Pinpoint the cell where the given text exists, returning its (x, y) midpoint coordinate. 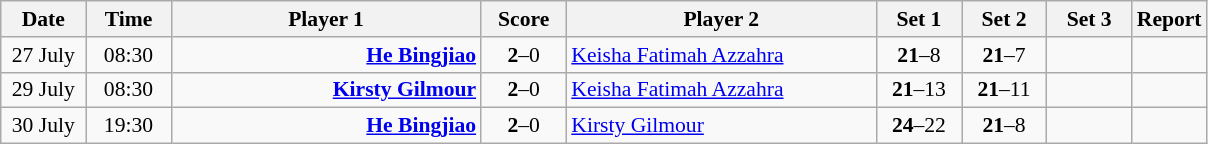
Player 2 (721, 19)
Date (44, 19)
19:30 (128, 126)
Report (1170, 19)
Set 1 (918, 19)
21–11 (1004, 90)
30 July (44, 126)
29 July (44, 90)
Time (128, 19)
Player 1 (326, 19)
Score (524, 19)
21–13 (918, 90)
21–7 (1004, 55)
Set 3 (1090, 19)
27 July (44, 55)
24–22 (918, 126)
Set 2 (1004, 19)
